Locate the cell with the specified text and output its [X, Y] center coordinate. 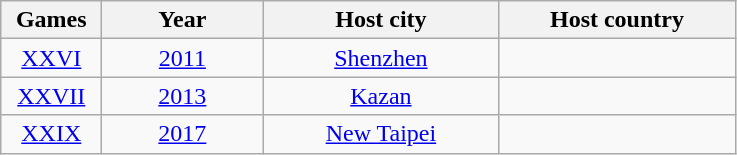
2011 [182, 58]
New Taipei [381, 134]
Kazan [381, 96]
2013 [182, 96]
Games [52, 20]
Shenzhen [381, 58]
XXIX [52, 134]
Host country [617, 20]
Host city [381, 20]
XXVII [52, 96]
XXVI [52, 58]
2017 [182, 134]
Year [182, 20]
